Identify which cell holds the provided text, then report its [X, Y] central coordinate. 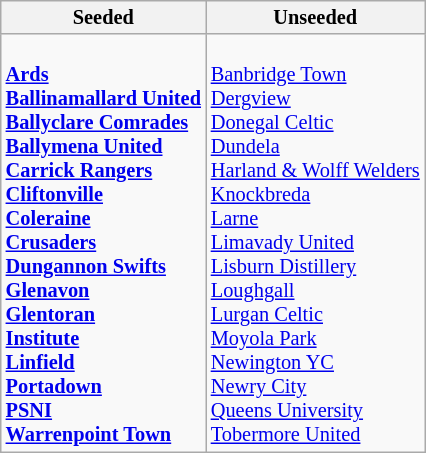
Unseeded [316, 17]
Seeded [104, 17]
